Return the [x, y] coordinate for the center point of the cell that contains the specified text.  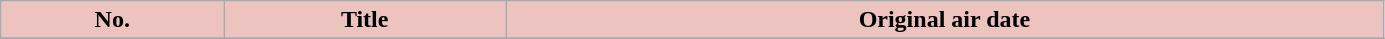
No. [112, 20]
Original air date [945, 20]
Title [365, 20]
